Capture the cell that displays the provided text and extract its [X, Y] central coordinate. 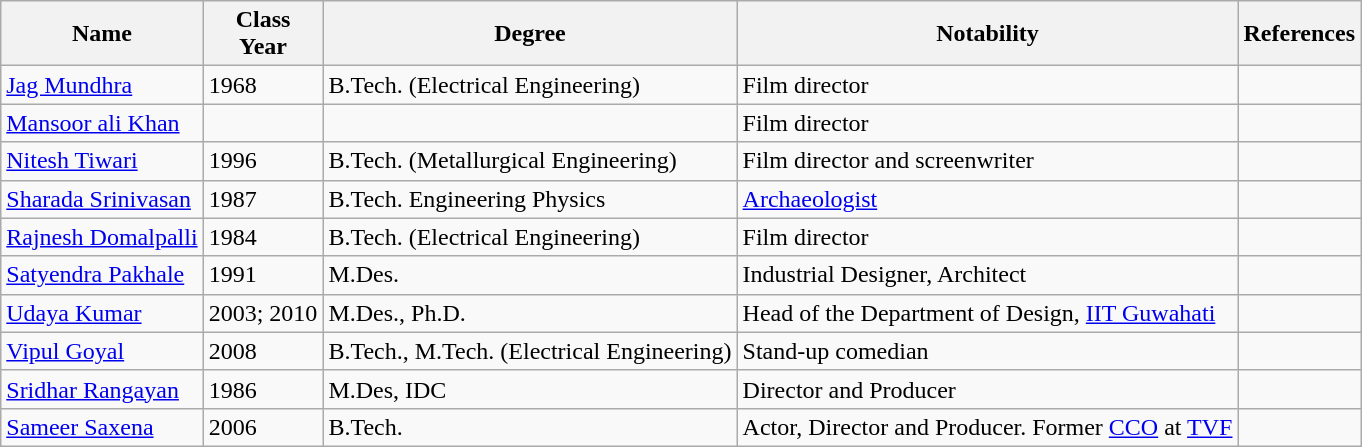
Film director and screenwriter [988, 161]
1987 [263, 199]
Notability [988, 34]
B.Tech. (Metallurgical Engineering) [530, 161]
Nitesh Tiwari [102, 161]
Sridhar Rangayan [102, 389]
Degree [530, 34]
Sameer Saxena [102, 427]
Head of the Department of Design, IIT Guwahati [988, 313]
Stand-up comedian [988, 351]
Actor, Director and Producer. Former CCO at TVF [988, 427]
Industrial Designer, Architect [988, 275]
1996 [263, 161]
1991 [263, 275]
M.Des, IDC [530, 389]
References [1300, 34]
Name [102, 34]
Jag Mundhra [102, 85]
2006 [263, 427]
B.Tech. Engineering Physics [530, 199]
B.Tech., M.Tech. (Electrical Engineering) [530, 351]
1986 [263, 389]
1984 [263, 237]
Sharada Srinivasan [102, 199]
Mansoor ali Khan [102, 123]
M.Des. [530, 275]
Vipul Goyal [102, 351]
B.Tech. [530, 427]
ClassYear [263, 34]
Director and Producer [988, 389]
Udaya Kumar [102, 313]
Satyendra Pakhale [102, 275]
Rajnesh Domalpalli [102, 237]
M.Des., Ph.D. [530, 313]
2003; 2010 [263, 313]
Archaeologist [988, 199]
1968 [263, 85]
2008 [263, 351]
